Locate the cell with the specified text and output its [X, Y] center coordinate. 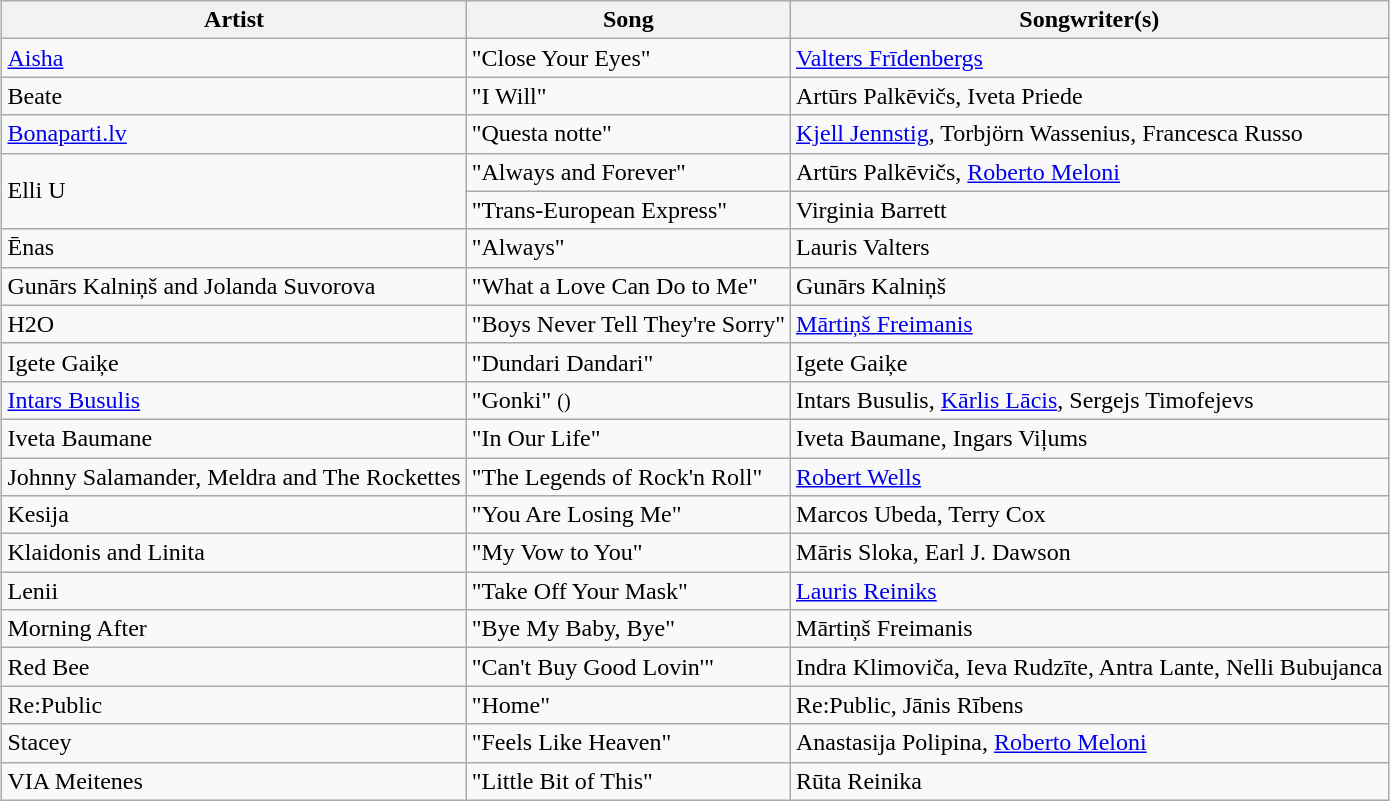
Kjell Jennstig, Torbjörn Wassenius, Francesca Russo [1090, 134]
VIA Meitenes [234, 781]
Robert Wells [1090, 477]
Beate [234, 96]
Johnny Salamander, Meldra and The Rockettes [234, 477]
Ēnas [234, 248]
"Questa notte" [628, 134]
Lenii [234, 591]
Re:Public, Jānis Rībens [1090, 705]
Anastasija Polipina, Roberto Meloni [1090, 743]
Artūrs Palkēvičs, Iveta Priede [1090, 96]
Klaidonis and Linita [234, 553]
Gunārs Kalniņš [1090, 286]
Valters Frīdenbergs [1090, 58]
Re:Public [234, 705]
"My Vow to You" [628, 553]
"Can't Buy Good Lovin'" [628, 667]
Intars Busulis, Kārlis Lācis, Sergejs Timofejevs [1090, 400]
Indra Klimoviča, Ieva Rudzīte, Antra Lante, Nelli Bubujanca [1090, 667]
Bonaparti.lv [234, 134]
"Dundari Dandari" [628, 362]
Morning After [234, 629]
Marcos Ubeda, Terry Cox [1090, 515]
"The Legends of Rock'n Roll" [628, 477]
"Boys Never Tell They're Sorry" [628, 324]
Song [628, 20]
Artūrs Palkēvičs, Roberto Meloni [1090, 172]
"Trans-European Express" [628, 210]
"I Will" [628, 96]
"Always" [628, 248]
Aisha [234, 58]
Red Bee [234, 667]
Kesija [234, 515]
Iveta Baumane [234, 438]
Māris Sloka, Earl J. Dawson [1090, 553]
"Feels Like Heaven" [628, 743]
Iveta Baumane, Ingars Viļums [1090, 438]
"Take Off Your Mask" [628, 591]
Gunārs Kalniņš and Jolanda Suvorova [234, 286]
Lauris Valters [1090, 248]
Songwriter(s) [1090, 20]
Virginia Barrett [1090, 210]
"Bye My Baby, Bye" [628, 629]
"Home" [628, 705]
Elli U [234, 191]
Artist [234, 20]
Lauris Reiniks [1090, 591]
Intars Busulis [234, 400]
Rūta Reinika [1090, 781]
"You Are Losing Me" [628, 515]
"Little Bit of This" [628, 781]
"In Our Life" [628, 438]
"Always and Forever" [628, 172]
"Gonki" () [628, 400]
"What a Love Can Do to Me" [628, 286]
H2O [234, 324]
"Close Your Eyes" [628, 58]
Stacey [234, 743]
